Detect which cell encompasses the target text, then output its (x, y) center coordinate. 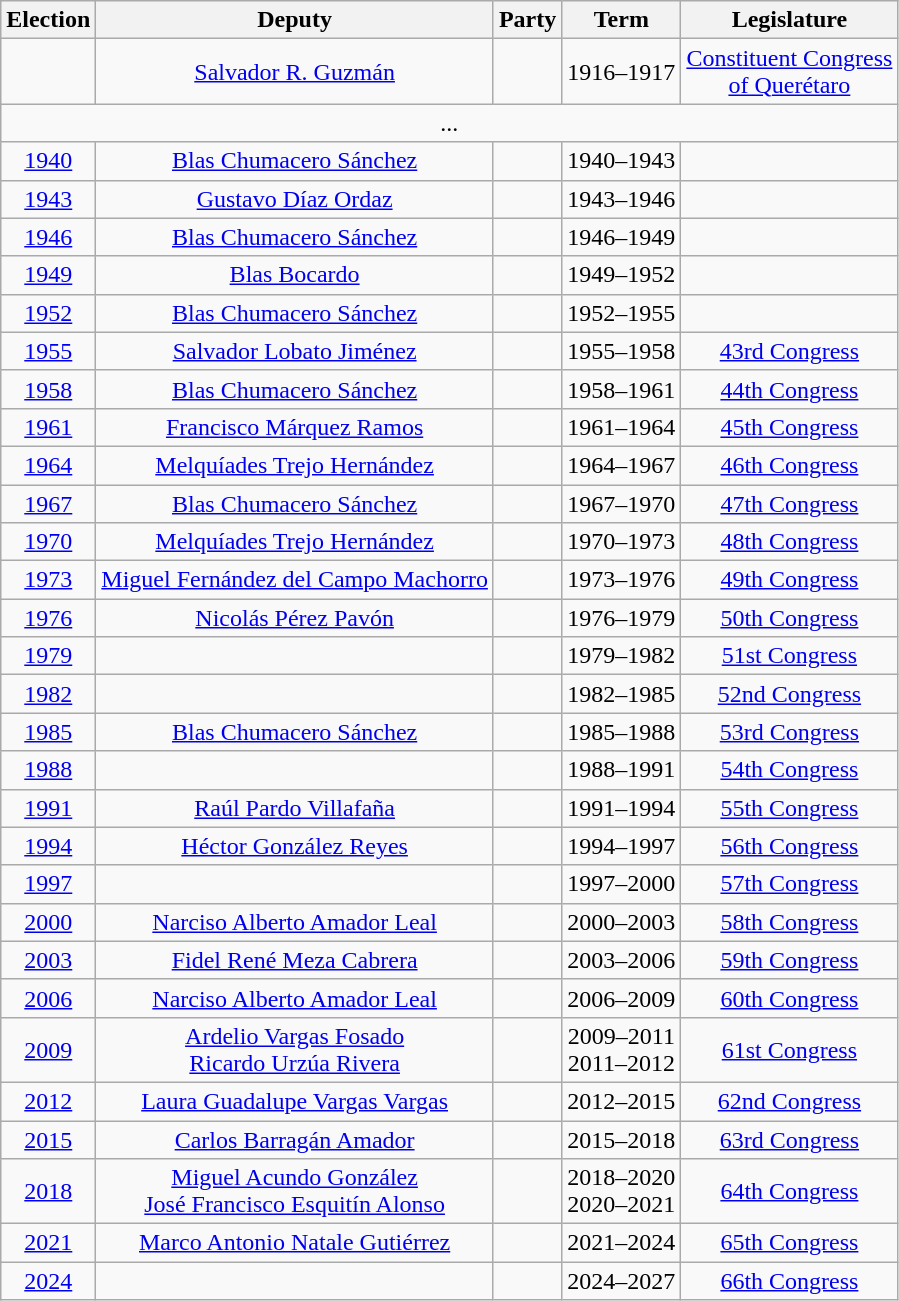
63rd Congress (790, 1139)
56th Congress (790, 846)
48th Congress (790, 542)
1916–1917 (622, 72)
1946–1949 (622, 237)
1994–1997 (622, 846)
1973 (48, 580)
1991–1994 (622, 808)
2018 (48, 1192)
1988–1991 (622, 770)
1943–1946 (622, 199)
1952 (48, 313)
1949 (48, 275)
Deputy (295, 20)
1967–1970 (622, 503)
Blas Bocardo (295, 275)
1964–1967 (622, 465)
Salvador Lobato Jiménez (295, 351)
2021 (48, 1243)
Ardelio Vargas FosadoRicardo Urzúa Rivera (295, 1050)
1991 (48, 808)
43rd Congress (790, 351)
52nd Congress (790, 694)
65th Congress (790, 1243)
2024–2027 (622, 1281)
Marco Antonio Natale Gutiérrez (295, 1243)
Nicolás Pérez Pavón (295, 618)
2012–2015 (622, 1101)
1970 (48, 542)
1946 (48, 237)
2015 (48, 1139)
1997 (48, 884)
1961–1964 (622, 427)
2021–2024 (622, 1243)
1940–1943 (622, 161)
1982–1985 (622, 694)
44th Congress (790, 389)
Gustavo Díaz Ordaz (295, 199)
Election (48, 20)
1958–1961 (622, 389)
1955–1958 (622, 351)
64th Congress (790, 1192)
1949–1952 (622, 275)
2003–2006 (622, 960)
2000 (48, 922)
Miguel Acundo GonzálezJosé Francisco Esquitín Alonso (295, 1192)
1964 (48, 465)
1955 (48, 351)
66th Congress (790, 1281)
45th Congress (790, 427)
2006 (48, 998)
1958 (48, 389)
61st Congress (790, 1050)
Salvador R. Guzmán (295, 72)
Laura Guadalupe Vargas Vargas (295, 1101)
50th Congress (790, 618)
55th Congress (790, 808)
1997–2000 (622, 884)
1985 (48, 732)
1979–1982 (622, 656)
46th Congress (790, 465)
1994 (48, 846)
Héctor González Reyes (295, 846)
2006–2009 (622, 998)
57th Congress (790, 884)
Term (622, 20)
1982 (48, 694)
2012 (48, 1101)
1976 (48, 618)
51st Congress (790, 656)
53rd Congress (790, 732)
2015–2018 (622, 1139)
1967 (48, 503)
54th Congress (790, 770)
Raúl Pardo Villafaña (295, 808)
1961 (48, 427)
2018–20202020–2021 (622, 1192)
1976–1979 (622, 618)
1952–1955 (622, 313)
Carlos Barragán Amador (295, 1139)
1943 (48, 199)
Party (527, 20)
1985–1988 (622, 732)
... (450, 123)
2003 (48, 960)
2024 (48, 1281)
2009–20112011–2012 (622, 1050)
Fidel René Meza Cabrera (295, 960)
1973–1976 (622, 580)
1979 (48, 656)
2009 (48, 1050)
60th Congress (790, 998)
47th Congress (790, 503)
58th Congress (790, 922)
49th Congress (790, 580)
2000–2003 (622, 922)
1988 (48, 770)
62nd Congress (790, 1101)
Miguel Fernández del Campo Machorro (295, 580)
1970–1973 (622, 542)
59th Congress (790, 960)
Legislature (790, 20)
Francisco Márquez Ramos (295, 427)
Constituent Congressof Querétaro (790, 72)
1940 (48, 161)
